Determine the (X, Y) coordinate at the center of the cell enclosing the given text.  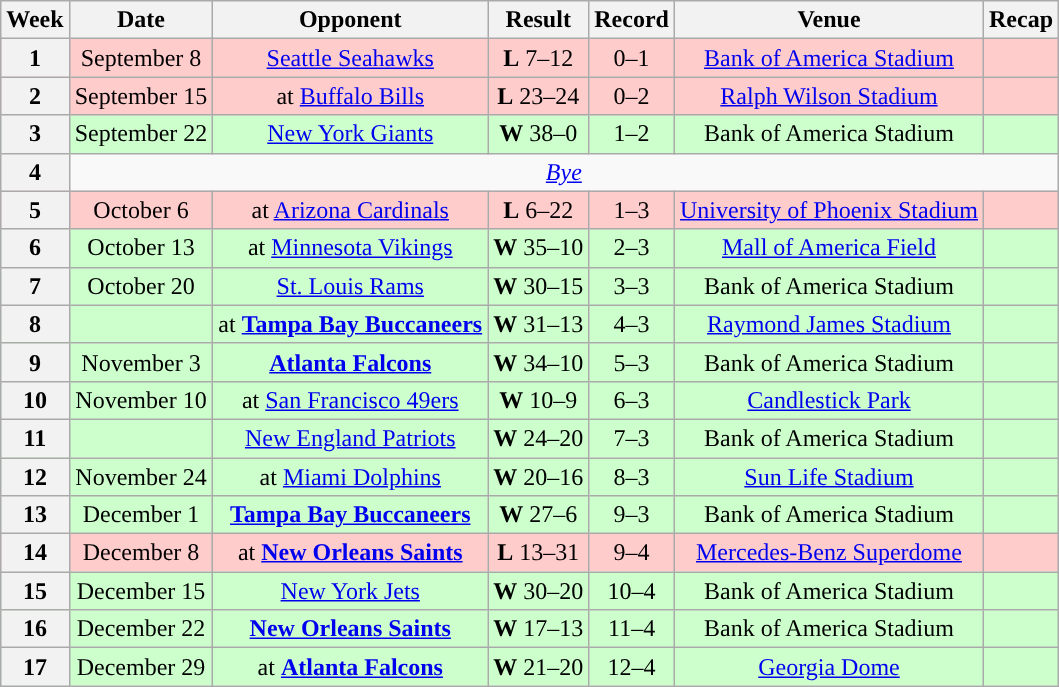
Atlanta Falcons (350, 362)
L 23–24 (538, 96)
1–3 (632, 210)
W 31–13 (538, 324)
New York Jets (350, 591)
Week (35, 20)
Result (538, 20)
at Atlanta Falcons (350, 667)
October 13 (141, 248)
L 7–12 (538, 58)
December 22 (141, 629)
W 17–13 (538, 629)
Bye (564, 172)
November 24 (141, 477)
Tampa Bay Buccaneers (350, 515)
W 24–20 (538, 438)
W 38–0 (538, 134)
Mall of America Field (828, 248)
at New Orleans Saints (350, 553)
at Miami Dolphins (350, 477)
Opponent (350, 20)
15 (35, 591)
0–2 (632, 96)
W 35–10 (538, 248)
14 (35, 553)
at Arizona Cardinals (350, 210)
5 (35, 210)
Georgia Dome (828, 667)
10–4 (632, 591)
Seattle Seahawks (350, 58)
W 30–20 (538, 591)
November 10 (141, 400)
6 (35, 248)
12 (35, 477)
Sun Life Stadium (828, 477)
6–3 (632, 400)
St. Louis Rams (350, 286)
at San Francisco 49ers (350, 400)
Date (141, 20)
1–2 (632, 134)
University of Phoenix Stadium (828, 210)
8–3 (632, 477)
Venue (828, 20)
17 (35, 667)
7 (35, 286)
Mercedes-Benz Superdome (828, 553)
9–4 (632, 553)
2–3 (632, 248)
New England Patriots (350, 438)
New Orleans Saints (350, 629)
W 34–10 (538, 362)
12–4 (632, 667)
3–3 (632, 286)
Recap (1022, 20)
9–3 (632, 515)
L 6–22 (538, 210)
November 3 (141, 362)
October 6 (141, 210)
W 27–6 (538, 515)
Candlestick Park (828, 400)
October 20 (141, 286)
W 21–20 (538, 667)
December 29 (141, 667)
September 22 (141, 134)
W 10–9 (538, 400)
13 (35, 515)
8 (35, 324)
New York Giants (350, 134)
0–1 (632, 58)
at Tampa Bay Buccaneers (350, 324)
September 8 (141, 58)
9 (35, 362)
Raymond James Stadium (828, 324)
Ralph Wilson Stadium (828, 96)
4 (35, 172)
10 (35, 400)
W 30–15 (538, 286)
3 (35, 134)
at Minnesota Vikings (350, 248)
4–3 (632, 324)
7–3 (632, 438)
September 15 (141, 96)
L 13–31 (538, 553)
W 20–16 (538, 477)
at Buffalo Bills (350, 96)
1 (35, 58)
2 (35, 96)
December 1 (141, 515)
5–3 (632, 362)
Record (632, 20)
11 (35, 438)
December 8 (141, 553)
16 (35, 629)
December 15 (141, 591)
11–4 (632, 629)
